Search for the cell housing the specified text and yield its (X, Y) center coordinate. 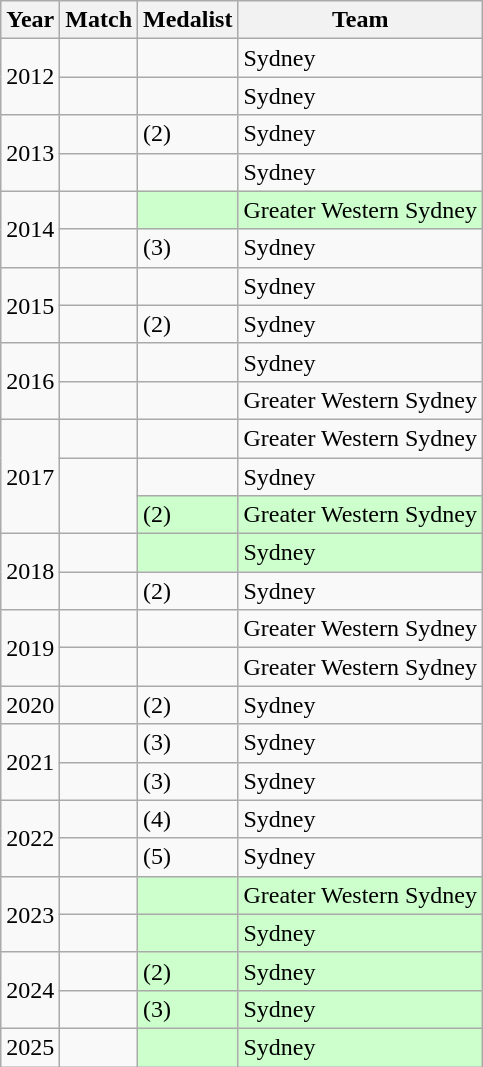
2022 (30, 838)
2013 (30, 153)
2016 (30, 381)
2020 (30, 705)
Team (360, 20)
Match (99, 20)
2014 (30, 229)
2023 (30, 914)
2018 (30, 572)
2025 (30, 1047)
(5) (188, 857)
Medalist (188, 20)
Year (30, 20)
2012 (30, 77)
2017 (30, 476)
2019 (30, 648)
(4) (188, 819)
2021 (30, 762)
2024 (30, 990)
2015 (30, 305)
